Scan for the cell matching the given text and deliver its (X, Y) coordinate at center. 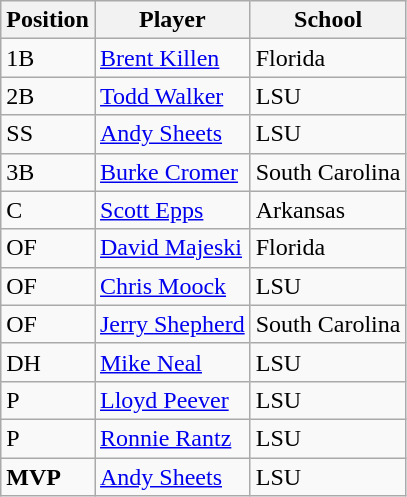
C (48, 210)
Position (48, 20)
Mike Neal (172, 362)
SS (48, 134)
Brent Killen (172, 58)
DH (48, 362)
MVP (48, 477)
Ronnie Rantz (172, 438)
Lloyd Peever (172, 400)
Arkansas (328, 210)
School (328, 20)
Burke Cromer (172, 172)
1B (48, 58)
Player (172, 20)
3B (48, 172)
Jerry Shepherd (172, 324)
Todd Walker (172, 96)
Chris Moock (172, 286)
Scott Epps (172, 210)
2B (48, 96)
David Majeski (172, 248)
